From the cell containing the given text, extract its center point as [x, y] coordinate. 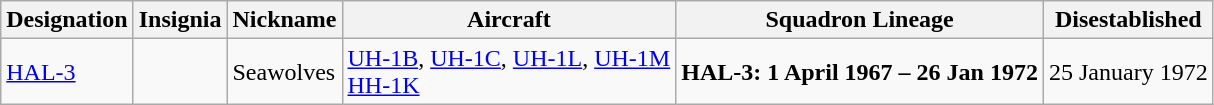
Aircraft [509, 20]
Designation [67, 20]
25 January 1972 [1128, 72]
Squadron Lineage [860, 20]
Disestablished [1128, 20]
HAL-3: 1 April 1967 – 26 Jan 1972 [860, 72]
Seawolves [284, 72]
Nickname [284, 20]
UH-1B, UH-1C, UH-1L, UH-1MHH-1K [509, 72]
HAL-3 [67, 72]
Insignia [180, 20]
